Provide the [X, Y] coordinate of the cell's center where the given text is located.  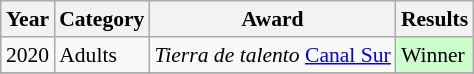
Tierra de talento Canal Sur [272, 55]
Category [102, 19]
Winner [434, 55]
Adults [102, 55]
Year [28, 19]
Results [434, 19]
2020 [28, 55]
Award [272, 19]
